Pinpoint the cell where the given text exists, returning its [X, Y] midpoint coordinate. 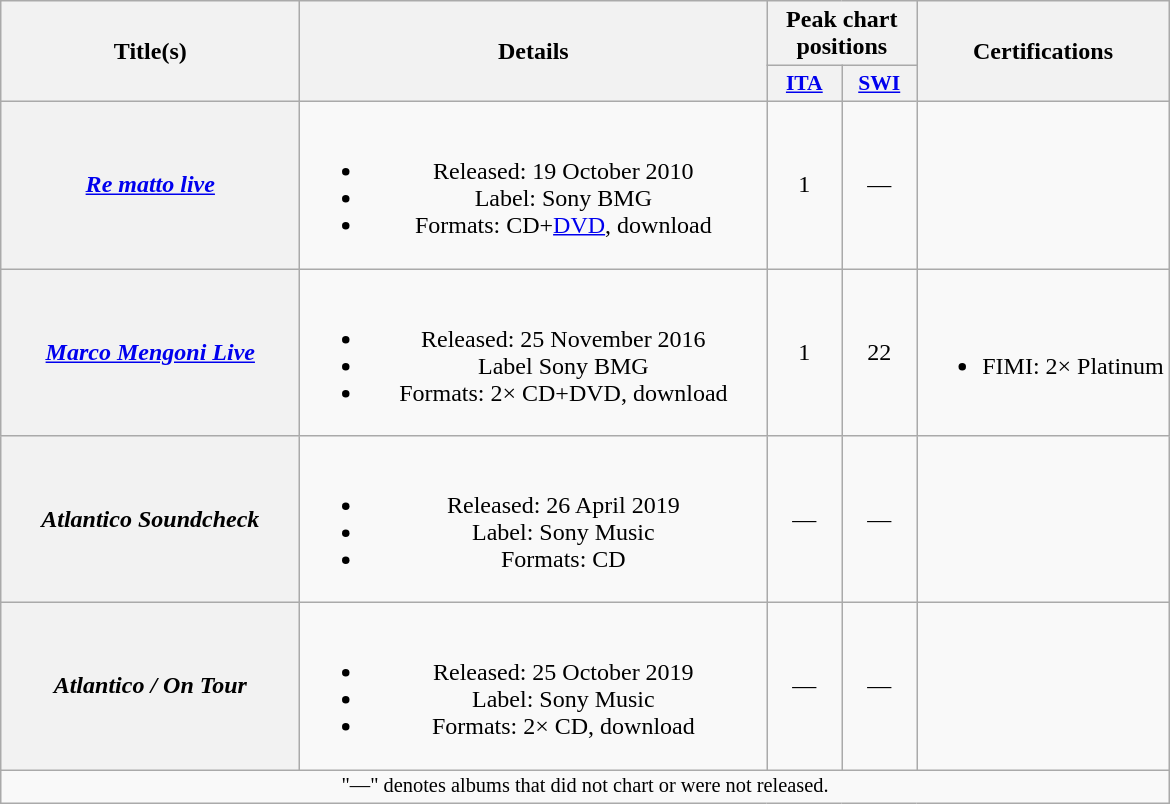
Peak chart positions [842, 34]
Atlantico Soundcheck [150, 520]
Marco Mengoni Live [150, 352]
Released: 19 October 2010Label: Sony BMGFormats: CD+DVD, download [534, 184]
ITA [804, 84]
Title(s) [150, 52]
SWI [880, 84]
Details [534, 52]
"—" denotes albums that did not chart or were not released. [586, 787]
Released: 25 October 2019Label: Sony MusicFormats: 2× CD, download [534, 686]
Released: 25 November 2016Label Sony BMGFormats: 2× CD+DVD, download [534, 352]
22 [880, 352]
Certifications [1044, 52]
Released: 26 April 2019Label: Sony MusicFormats: CD [534, 520]
FIMI: 2× Platinum [1044, 352]
Re matto live [150, 184]
Atlantico / On Tour [150, 686]
